Scan for the cell matching the given text and deliver its [x, y] coordinate at center. 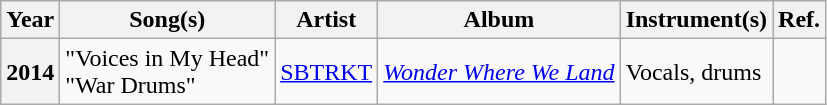
Ref. [800, 20]
Vocals, drums [696, 72]
Wonder Where We Land [499, 72]
2014 [30, 72]
Artist [326, 20]
Year [30, 20]
Song(s) [168, 20]
"Voices in My Head""War Drums" [168, 72]
Instrument(s) [696, 20]
SBTRKT [326, 72]
Album [499, 20]
